Locate the cell with the specified text and output its [x, y] center coordinate. 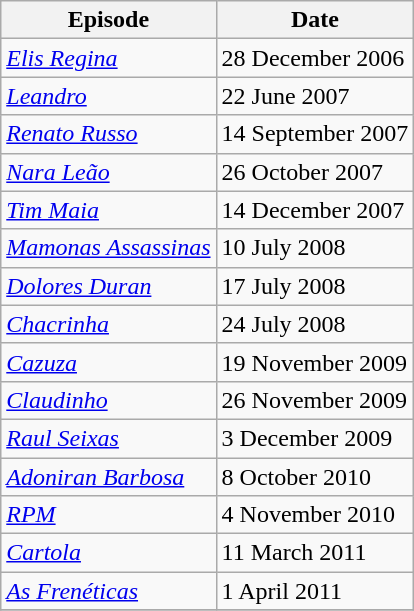
Mamonas Assassinas [108, 248]
Leandro [108, 96]
Renato Russo [108, 134]
14 September 2007 [315, 134]
Dolores Duran [108, 286]
Date [315, 20]
22 June 2007 [315, 96]
4 November 2010 [315, 515]
Elis Regina [108, 58]
Cazuza [108, 362]
3 December 2009 [315, 438]
1 April 2011 [315, 591]
Adoniran Barbosa [108, 477]
Claudinho [108, 400]
Nara Leão [108, 172]
Cartola [108, 553]
24 July 2008 [315, 324]
RPM [108, 515]
17 July 2008 [315, 286]
Chacrinha [108, 324]
19 November 2009 [315, 362]
11 March 2011 [315, 553]
14 December 2007 [315, 210]
26 November 2009 [315, 400]
8 October 2010 [315, 477]
Raul Seixas [108, 438]
Tim Maia [108, 210]
28 December 2006 [315, 58]
Episode [108, 20]
As Frenéticas [108, 591]
26 October 2007 [315, 172]
10 July 2008 [315, 248]
